Return (X, Y) of the center of cell containing provided text 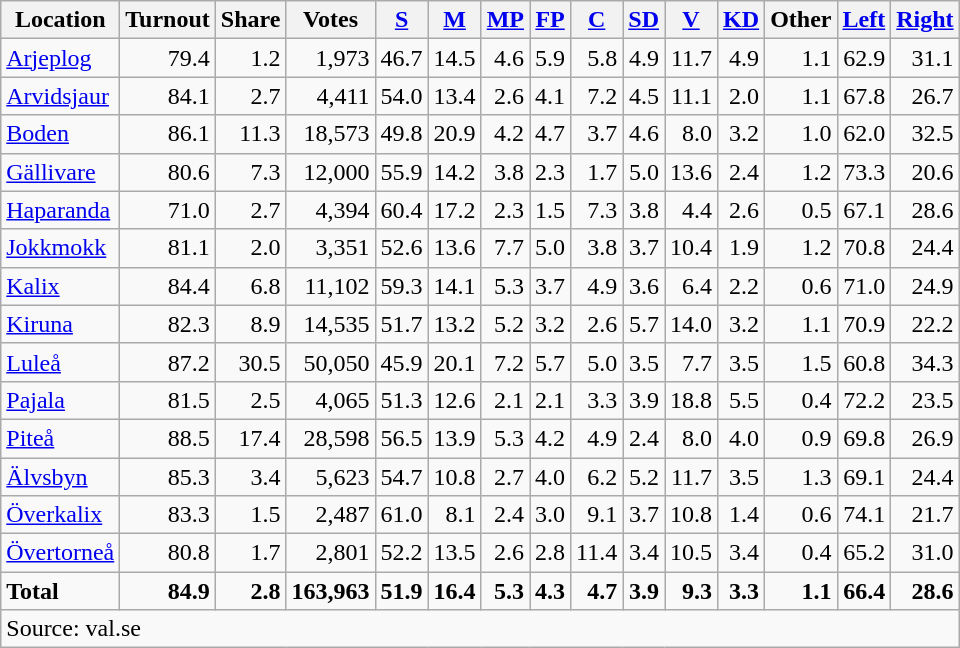
Other (801, 20)
4,394 (330, 210)
66.4 (864, 591)
13.9 (454, 438)
31.0 (925, 553)
Source: val.se (480, 629)
17.4 (250, 438)
18.8 (690, 400)
14.5 (454, 58)
Votes (330, 20)
5.9 (550, 58)
FP (550, 20)
9.3 (690, 591)
11,102 (330, 286)
20.6 (925, 172)
22.2 (925, 324)
Pajala (60, 400)
60.8 (864, 362)
81.5 (168, 400)
84.4 (168, 286)
55.9 (402, 172)
8.1 (454, 515)
6.2 (597, 477)
V (690, 20)
73.3 (864, 172)
18,573 (330, 134)
6.4 (690, 286)
83.3 (168, 515)
20.9 (454, 134)
Share (250, 20)
8.9 (250, 324)
4.1 (550, 96)
17.2 (454, 210)
Kiruna (60, 324)
4,411 (330, 96)
45.9 (402, 362)
9.1 (597, 515)
3,351 (330, 248)
Location (60, 20)
21.7 (925, 515)
KD (742, 20)
69.1 (864, 477)
52.6 (402, 248)
4.5 (644, 96)
2,487 (330, 515)
2,801 (330, 553)
69.8 (864, 438)
Arjeplog (60, 58)
20.1 (454, 362)
Right (925, 20)
S (402, 20)
11.1 (690, 96)
Arvidsjaur (60, 96)
88.5 (168, 438)
1.3 (801, 477)
85.3 (168, 477)
Total (60, 591)
4.4 (690, 210)
46.7 (402, 58)
62.9 (864, 58)
12,000 (330, 172)
MP (505, 20)
2.5 (250, 400)
70.8 (864, 248)
50,050 (330, 362)
59.3 (402, 286)
26.7 (925, 96)
49.8 (402, 134)
5.8 (597, 58)
1.9 (742, 248)
163,963 (330, 591)
11.4 (597, 553)
23.5 (925, 400)
13.5 (454, 553)
67.8 (864, 96)
86.1 (168, 134)
81.1 (168, 248)
51.3 (402, 400)
80.6 (168, 172)
51.7 (402, 324)
Gällivare (60, 172)
80.8 (168, 553)
Jokkmokk (60, 248)
M (454, 20)
32.5 (925, 134)
Left (864, 20)
5,623 (330, 477)
84.1 (168, 96)
54.7 (402, 477)
1.4 (742, 515)
1.0 (801, 134)
74.1 (864, 515)
72.2 (864, 400)
28,598 (330, 438)
10.5 (690, 553)
C (597, 20)
82.3 (168, 324)
34.3 (925, 362)
Turnout (168, 20)
26.9 (925, 438)
24.9 (925, 286)
Överkalix (60, 515)
70.9 (864, 324)
0.9 (801, 438)
Kalix (60, 286)
12.6 (454, 400)
2.2 (742, 286)
6.8 (250, 286)
84.9 (168, 591)
51.9 (402, 591)
30.5 (250, 362)
14.2 (454, 172)
54.0 (402, 96)
Övertorneå (60, 553)
14.1 (454, 286)
56.5 (402, 438)
4.3 (550, 591)
Haparanda (60, 210)
31.1 (925, 58)
60.4 (402, 210)
Piteå (60, 438)
16.4 (454, 591)
65.2 (864, 553)
4,065 (330, 400)
14.0 (690, 324)
61.0 (402, 515)
87.2 (168, 362)
Boden (60, 134)
Luleå (60, 362)
11.3 (250, 134)
79.4 (168, 58)
52.2 (402, 553)
62.0 (864, 134)
5.5 (742, 400)
14,535 (330, 324)
3.6 (644, 286)
Älvsbyn (60, 477)
1,973 (330, 58)
3.0 (550, 515)
67.1 (864, 210)
SD (644, 20)
0.5 (801, 210)
13.2 (454, 324)
13.4 (454, 96)
10.4 (690, 248)
